Extract the (X, Y) coordinate from the center of the cell holding the provided text.  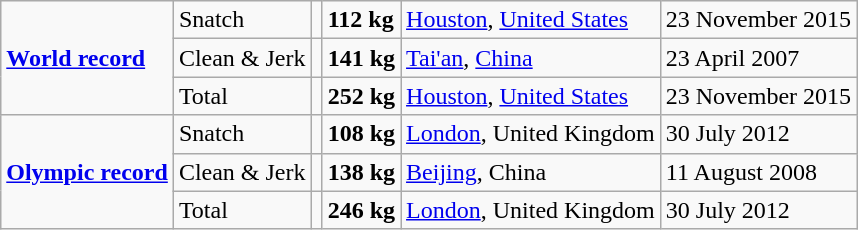
252 kg (361, 96)
Beijing, China (531, 172)
138 kg (361, 172)
World record (88, 58)
108 kg (361, 134)
Olympic record (88, 172)
112 kg (361, 20)
141 kg (361, 58)
23 April 2007 (758, 58)
11 August 2008 (758, 172)
Tai'an, China (531, 58)
246 kg (361, 210)
